Detect which cell encompasses the target text, then output its [x, y] center coordinate. 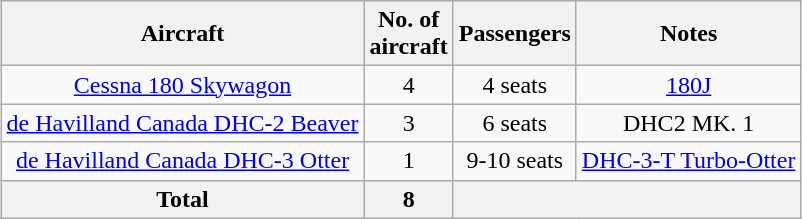
DHC2 MK. 1 [688, 123]
DHC-3-T Turbo-Otter [688, 161]
180J [688, 85]
Cessna 180 Skywagon [182, 85]
Aircraft [182, 34]
de Havilland Canada DHC-2 Beaver [182, 123]
4 [408, 85]
6 seats [514, 123]
No. ofaircraft [408, 34]
1 [408, 161]
8 [408, 199]
9-10 seats [514, 161]
3 [408, 123]
4 seats [514, 85]
Notes [688, 34]
Passengers [514, 34]
de Havilland Canada DHC-3 Otter [182, 161]
Total [182, 199]
